Scan for the cell matching the given text and deliver its [x, y] coordinate at center. 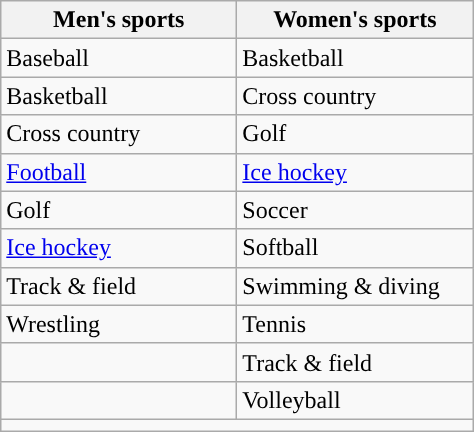
Softball [355, 248]
Volleyball [355, 400]
Baseball [119, 58]
Swimming & diving [355, 286]
Men's sports [119, 20]
Women's sports [355, 20]
Wrestling [119, 324]
Soccer [355, 210]
Tennis [355, 324]
Football [119, 172]
